Output the (X, Y) coordinate of the center of the cell containing the given text.  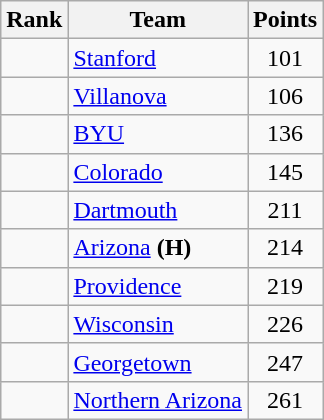
Points (286, 20)
214 (286, 248)
211 (286, 210)
106 (286, 96)
Wisconsin (158, 324)
BYU (158, 134)
Colorado (158, 172)
Team (158, 20)
Dartmouth (158, 210)
Stanford (158, 58)
226 (286, 324)
Georgetown (158, 362)
Arizona (H) (158, 248)
Northern Arizona (158, 400)
Rank (34, 20)
Providence (158, 286)
145 (286, 172)
136 (286, 134)
Villanova (158, 96)
219 (286, 286)
101 (286, 58)
247 (286, 362)
261 (286, 400)
